Detect which cell encompasses the target text, then output its (x, y) center coordinate. 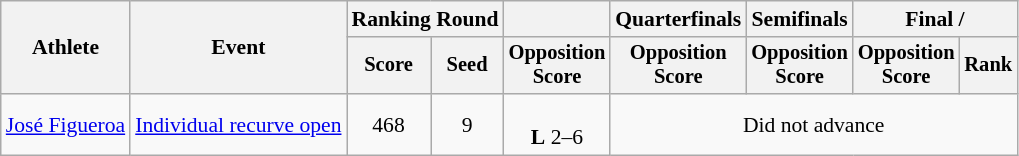
Athlete (66, 48)
Semifinals (800, 19)
Rank (988, 66)
L 2–6 (558, 124)
468 (389, 124)
Ranking Round (426, 19)
Score (389, 66)
Quarterfinals (678, 19)
Did not advance (814, 124)
9 (468, 124)
Individual recurve open (238, 124)
Seed (468, 66)
Final / (935, 19)
Event (238, 48)
José Figueroa (66, 124)
